Locate the cell with the specified text and output its (X, Y) center coordinate. 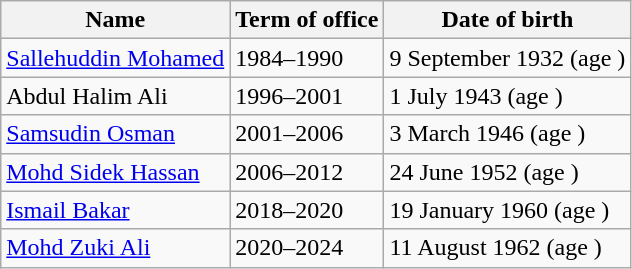
Term of office (307, 20)
1984–1990 (307, 58)
Name (116, 20)
2018–2020 (307, 210)
11 August 1962 (age ) (508, 248)
3 March 1946 (age ) (508, 134)
Ismail Bakar (116, 210)
2006–2012 (307, 172)
Abdul Halim Ali (116, 96)
1 July 1943 (age ) (508, 96)
24 June 1952 (age ) (508, 172)
9 September 1932 (age ) (508, 58)
2001–2006 (307, 134)
1996–2001 (307, 96)
Samsudin Osman (116, 134)
Date of birth (508, 20)
Mohd Zuki Ali (116, 248)
19 January 1960 (age ) (508, 210)
Mohd Sidek Hassan (116, 172)
2020–2024 (307, 248)
Sallehuddin Mohamed (116, 58)
